From the cell containing the given text, extract its center point as (X, Y) coordinate. 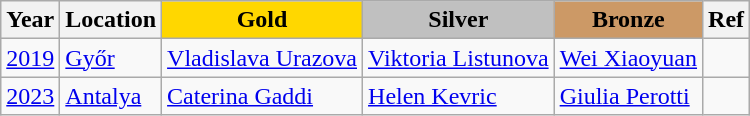
Helen Kevric (459, 96)
2019 (30, 58)
Antalya (111, 96)
Vladislava Urazova (262, 58)
Bronze (628, 20)
Viktoria Listunova (459, 58)
Giulia Perotti (628, 96)
Silver (459, 20)
Year (30, 20)
2023 (30, 96)
Ref (726, 20)
Gold (262, 20)
Wei Xiaoyuan (628, 58)
Caterina Gaddi (262, 96)
Győr (111, 58)
Location (111, 20)
